Return the (x, y) coordinate for the center point of the cell that contains the specified text.  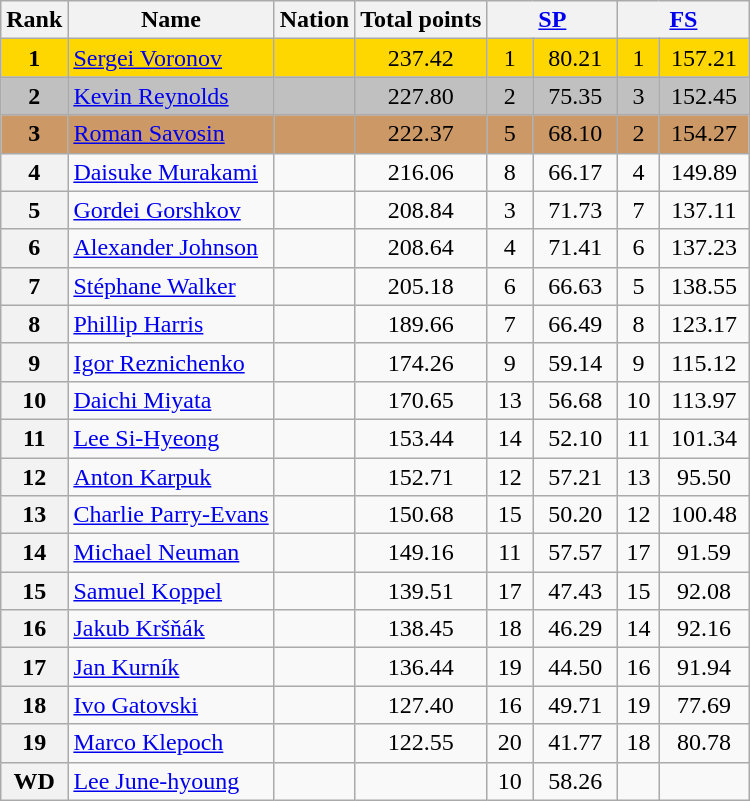
47.43 (576, 591)
56.68 (576, 400)
138.45 (421, 629)
59.14 (576, 362)
101.34 (704, 438)
WD (34, 781)
149.16 (421, 553)
100.48 (704, 515)
Lee June-hyoung (171, 781)
127.40 (421, 705)
237.42 (421, 58)
Sergei Voronov (171, 58)
41.77 (576, 743)
Alexander Johnson (171, 248)
95.50 (704, 477)
208.84 (421, 210)
205.18 (421, 286)
Gordei Gorshkov (171, 210)
Samuel Koppel (171, 591)
139.51 (421, 591)
Daisuke Murakami (171, 172)
80.21 (576, 58)
174.26 (421, 362)
152.71 (421, 477)
123.17 (704, 324)
189.66 (421, 324)
113.97 (704, 400)
Ivo Gatovski (171, 705)
46.29 (576, 629)
58.26 (576, 781)
136.44 (421, 667)
75.35 (576, 96)
Jan Kurník (171, 667)
57.57 (576, 553)
Phillip Harris (171, 324)
Marco Klepoch (171, 743)
91.94 (704, 667)
115.12 (704, 362)
153.44 (421, 438)
138.55 (704, 286)
91.59 (704, 553)
92.08 (704, 591)
49.71 (576, 705)
152.45 (704, 96)
Rank (34, 20)
80.78 (704, 743)
71.73 (576, 210)
Nation (314, 20)
149.89 (704, 172)
66.49 (576, 324)
Lee Si-Hyeong (171, 438)
Anton Karpuk (171, 477)
66.17 (576, 172)
150.68 (421, 515)
Michael Neuman (171, 553)
77.69 (704, 705)
227.80 (421, 96)
Roman Savosin (171, 134)
137.23 (704, 248)
222.37 (421, 134)
Name (171, 20)
208.64 (421, 248)
Daichi Miyata (171, 400)
216.06 (421, 172)
44.50 (576, 667)
68.10 (576, 134)
Stéphane Walker (171, 286)
Jakub Kršňák (171, 629)
66.63 (576, 286)
122.55 (421, 743)
170.65 (421, 400)
50.20 (576, 515)
20 (510, 743)
92.16 (704, 629)
FS (684, 20)
Total points (421, 20)
52.10 (576, 438)
SP (552, 20)
Igor Reznichenko (171, 362)
Kevin Reynolds (171, 96)
137.11 (704, 210)
157.21 (704, 58)
154.27 (704, 134)
71.41 (576, 248)
Charlie Parry-Evans (171, 515)
57.21 (576, 477)
